Determine the [x, y] coordinate at the center of the cell enclosing the given text.  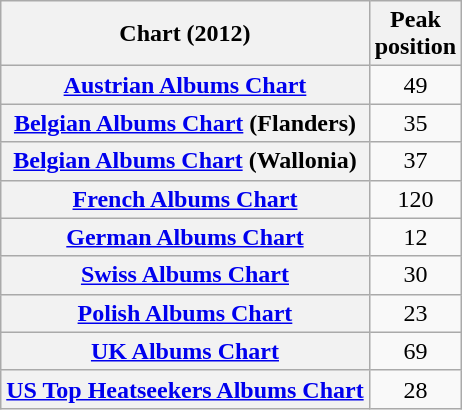
Belgian Albums Chart (Flanders) [185, 123]
37 [415, 161]
Peakposition [415, 34]
Austrian Albums Chart [185, 85]
23 [415, 313]
Swiss Albums Chart [185, 275]
French Albums Chart [185, 199]
12 [415, 237]
35 [415, 123]
UK Albums Chart [185, 351]
28 [415, 389]
German Albums Chart [185, 237]
69 [415, 351]
US Top Heatseekers Albums Chart [185, 389]
30 [415, 275]
Chart (2012) [185, 34]
Polish Albums Chart [185, 313]
Belgian Albums Chart (Wallonia) [185, 161]
120 [415, 199]
49 [415, 85]
